Pinpoint the cell where the given text exists, returning its [X, Y] midpoint coordinate. 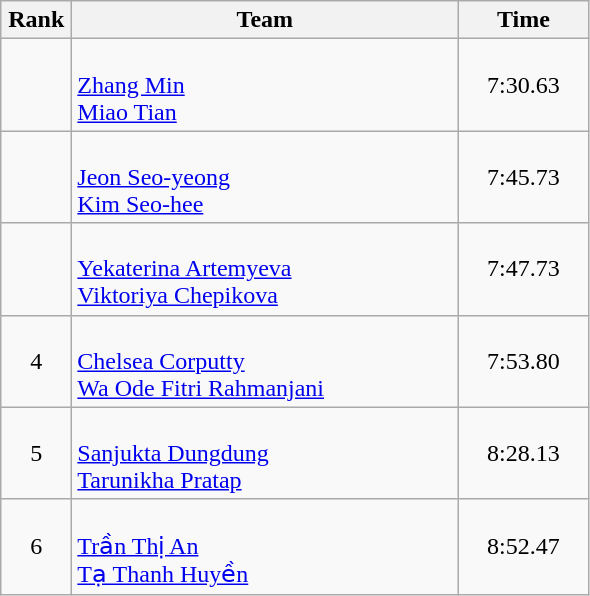
Team [265, 20]
8:52.47 [524, 546]
Jeon Seo-yeongKim Seo-hee [265, 177]
7:45.73 [524, 177]
Time [524, 20]
Zhang MinMiao Tian [265, 85]
Sanjukta DungdungTarunikha Pratap [265, 453]
Rank [36, 20]
Yekaterina ArtemyevaViktoriya Chepikova [265, 269]
4 [36, 361]
Chelsea CorputtyWa Ode Fitri Rahmanjani [265, 361]
7:30.63 [524, 85]
5 [36, 453]
6 [36, 546]
7:53.80 [524, 361]
7:47.73 [524, 269]
Trần Thị AnTạ Thanh Huyền [265, 546]
8:28.13 [524, 453]
